Find where the given text appears and provide that cell's center as (x, y) coordinate. 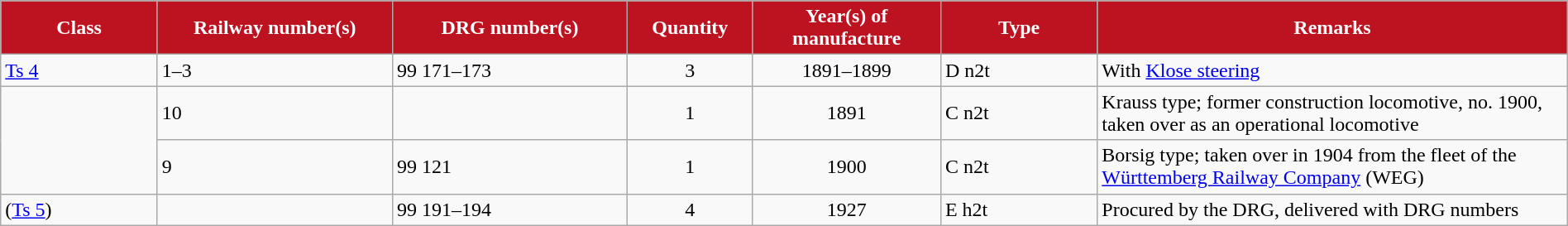
Ts 4 (79, 70)
3 (691, 70)
Remarks (1332, 28)
1927 (847, 209)
(Ts 5) (79, 209)
10 (275, 113)
99 171–173 (509, 70)
1891 (847, 113)
4 (691, 209)
Type (1019, 28)
With Klose steering (1332, 70)
99 191–194 (509, 209)
Borsig type; taken over in 1904 from the fleet of the Württemberg Railway Company (WEG) (1332, 167)
D n2t (1019, 70)
Krauss type; former construction locomotive, no. 1900, taken over as an operational locomotive (1332, 113)
DRG number(s) (509, 28)
Railway number(s) (275, 28)
E h2t (1019, 209)
1891–1899 (847, 70)
Quantity (691, 28)
1900 (847, 167)
1–3 (275, 70)
Year(s) of manufacture (847, 28)
99 121 (509, 167)
Class (79, 28)
9 (275, 167)
Procured by the DRG, delivered with DRG numbers (1332, 209)
